Return the [X, Y] coordinate for the center point of the cell that contains the specified text.  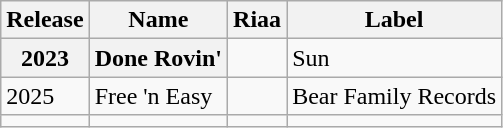
Done Rovin' [158, 58]
Bear Family Records [394, 96]
Name [158, 20]
Release [45, 20]
2023 [45, 58]
2025 [45, 96]
Label [394, 20]
Riaa [258, 20]
Sun [394, 58]
Free 'n Easy [158, 96]
